Detect which cell encompasses the target text, then output its (X, Y) center coordinate. 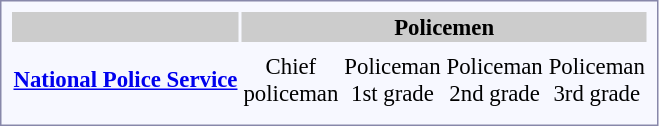
Policeman2nd grade (494, 80)
Policeman3rd grade (596, 80)
Policeman1st grade (392, 80)
Chiefpoliceman (291, 80)
National Police Service (126, 80)
Policemen (444, 27)
